For the text-containing cell, return its midpoint in (x, y) coordinate format. 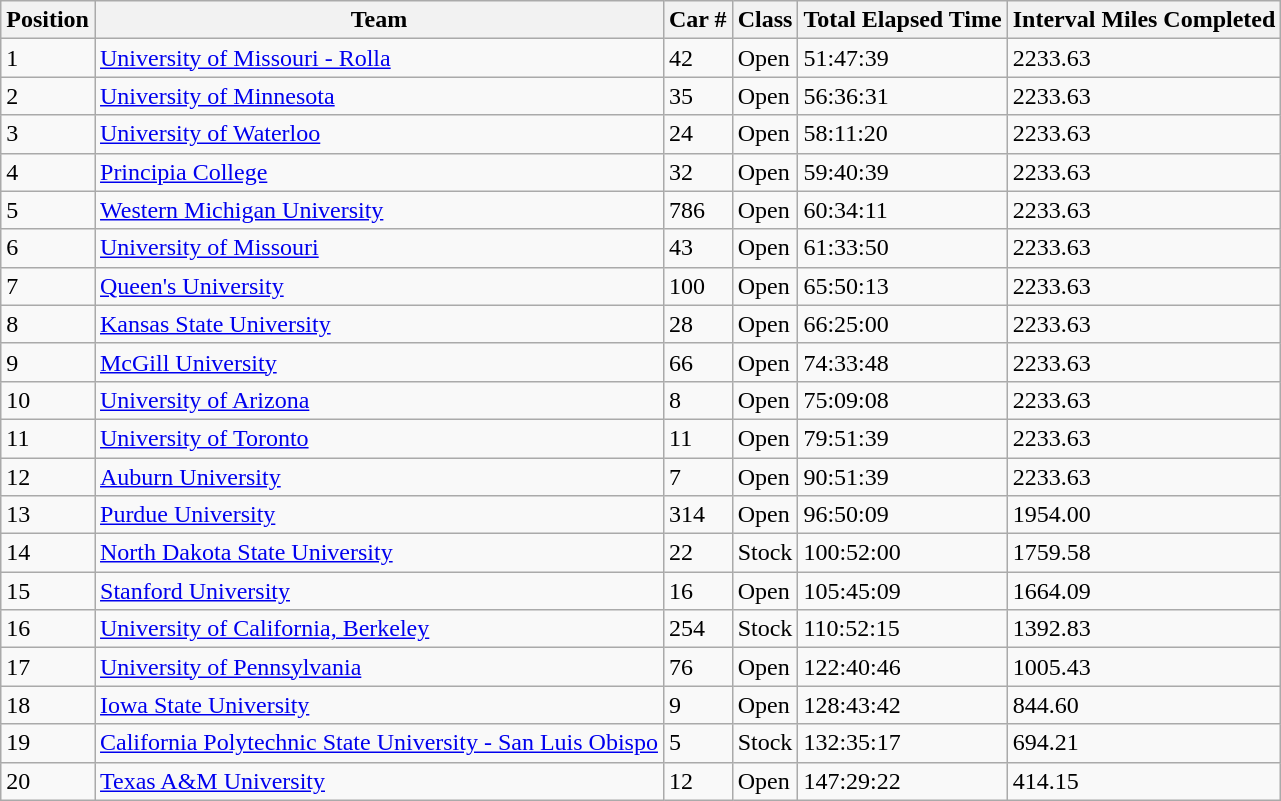
254 (698, 629)
Western Michigan University (378, 210)
McGill University (378, 362)
59:40:39 (902, 172)
13 (48, 515)
66 (698, 362)
74:33:48 (902, 362)
79:51:39 (902, 438)
1759.58 (1144, 553)
Total Elapsed Time (902, 20)
414.15 (1144, 781)
University of Missouri (378, 248)
University of Arizona (378, 400)
17 (48, 667)
314 (698, 515)
Purdue University (378, 515)
Class (765, 20)
Auburn University (378, 477)
Position (48, 20)
1954.00 (1144, 515)
105:45:09 (902, 591)
66:25:00 (902, 324)
6 (48, 248)
786 (698, 210)
1005.43 (1144, 667)
90:51:39 (902, 477)
65:50:13 (902, 286)
1 (48, 58)
43 (698, 248)
22 (698, 553)
Iowa State University (378, 705)
147:29:22 (902, 781)
10 (48, 400)
51:47:39 (902, 58)
56:36:31 (902, 96)
Texas A&M University (378, 781)
University of Toronto (378, 438)
3 (48, 134)
24 (698, 134)
1664.09 (1144, 591)
100:52:00 (902, 553)
2 (48, 96)
122:40:46 (902, 667)
28 (698, 324)
Interval Miles Completed (1144, 20)
North Dakota State University (378, 553)
42 (698, 58)
Principia College (378, 172)
University of Minnesota (378, 96)
694.21 (1144, 743)
Team (378, 20)
60:34:11 (902, 210)
132:35:17 (902, 743)
128:43:42 (902, 705)
75:09:08 (902, 400)
76 (698, 667)
20 (48, 781)
University of Waterloo (378, 134)
15 (48, 591)
Car # (698, 20)
4 (48, 172)
1392.83 (1144, 629)
19 (48, 743)
844.60 (1144, 705)
University of Pennsylvania (378, 667)
110:52:15 (902, 629)
18 (48, 705)
96:50:09 (902, 515)
Stanford University (378, 591)
14 (48, 553)
61:33:50 (902, 248)
University of California, Berkeley (378, 629)
Kansas State University (378, 324)
35 (698, 96)
Queen's University (378, 286)
32 (698, 172)
58:11:20 (902, 134)
100 (698, 286)
University of Missouri - Rolla (378, 58)
California Polytechnic State University - San Luis Obispo (378, 743)
